Identify which cell holds the provided text, then report its (X, Y) central coordinate. 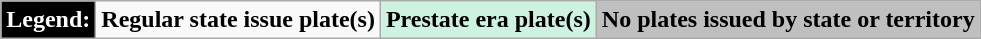
Prestate era plate(s) (488, 20)
No plates issued by state or territory (788, 20)
Regular state issue plate(s) (238, 20)
Legend: (48, 20)
